Scan for the cell matching the given text and deliver its (x, y) coordinate at center. 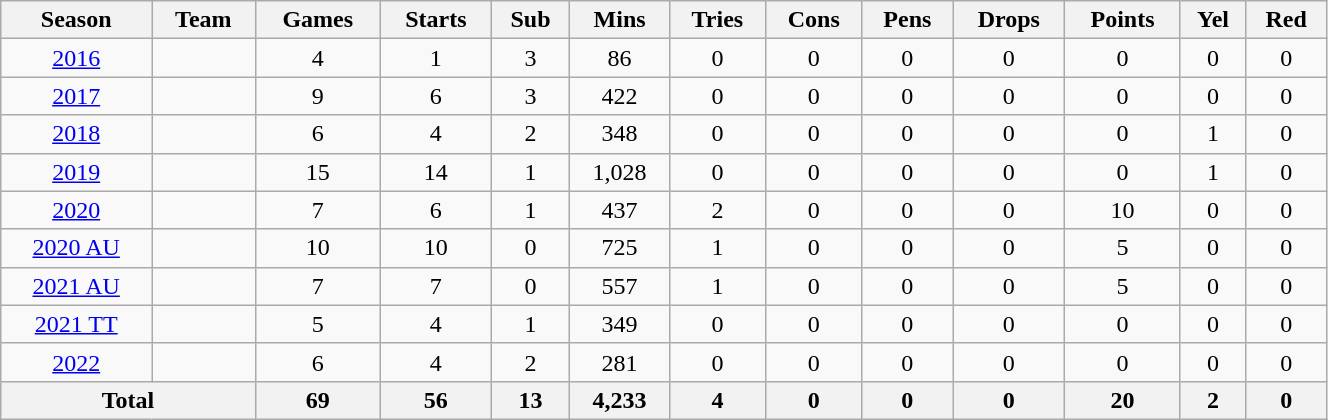
2020 (76, 210)
Season (76, 20)
281 (620, 362)
349 (620, 324)
Red (1286, 20)
2021 AU (76, 286)
2019 (76, 172)
422 (620, 96)
Yel (1213, 20)
2017 (76, 96)
Drops (1009, 20)
69 (318, 400)
Points (1122, 20)
Cons (814, 20)
Tries (717, 20)
Games (318, 20)
9 (318, 96)
Pens (908, 20)
437 (620, 210)
20 (1122, 400)
348 (620, 134)
1,028 (620, 172)
Sub (530, 20)
2020 AU (76, 248)
14 (436, 172)
557 (620, 286)
Starts (436, 20)
2021 TT (76, 324)
Total (128, 400)
Team (204, 20)
13 (530, 400)
2022 (76, 362)
2018 (76, 134)
56 (436, 400)
2016 (76, 58)
86 (620, 58)
15 (318, 172)
725 (620, 248)
Mins (620, 20)
4,233 (620, 400)
